Scan for the cell matching the given text and deliver its [x, y] coordinate at center. 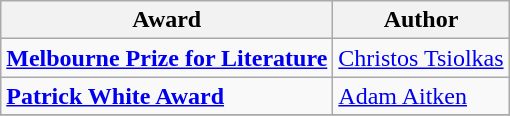
Author [421, 20]
Christos Tsiolkas [421, 58]
Patrick White Award [167, 96]
Award [167, 20]
Adam Aitken [421, 96]
Melbourne Prize for Literature [167, 58]
